From the cell containing the given text, extract its center point as (X, Y) coordinate. 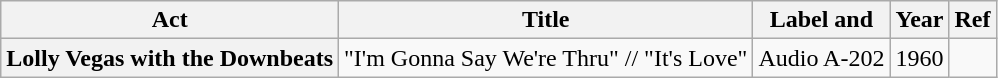
Act (170, 20)
1960 (920, 58)
Lolly Vegas with the Downbeats (170, 58)
Audio A-202 (822, 58)
Title (546, 20)
Ref (972, 20)
Label and (822, 20)
"I'm Gonna Say We're Thru" // "It's Love" (546, 58)
Year (920, 20)
